Scan for the cell matching the given text and deliver its [x, y] coordinate at center. 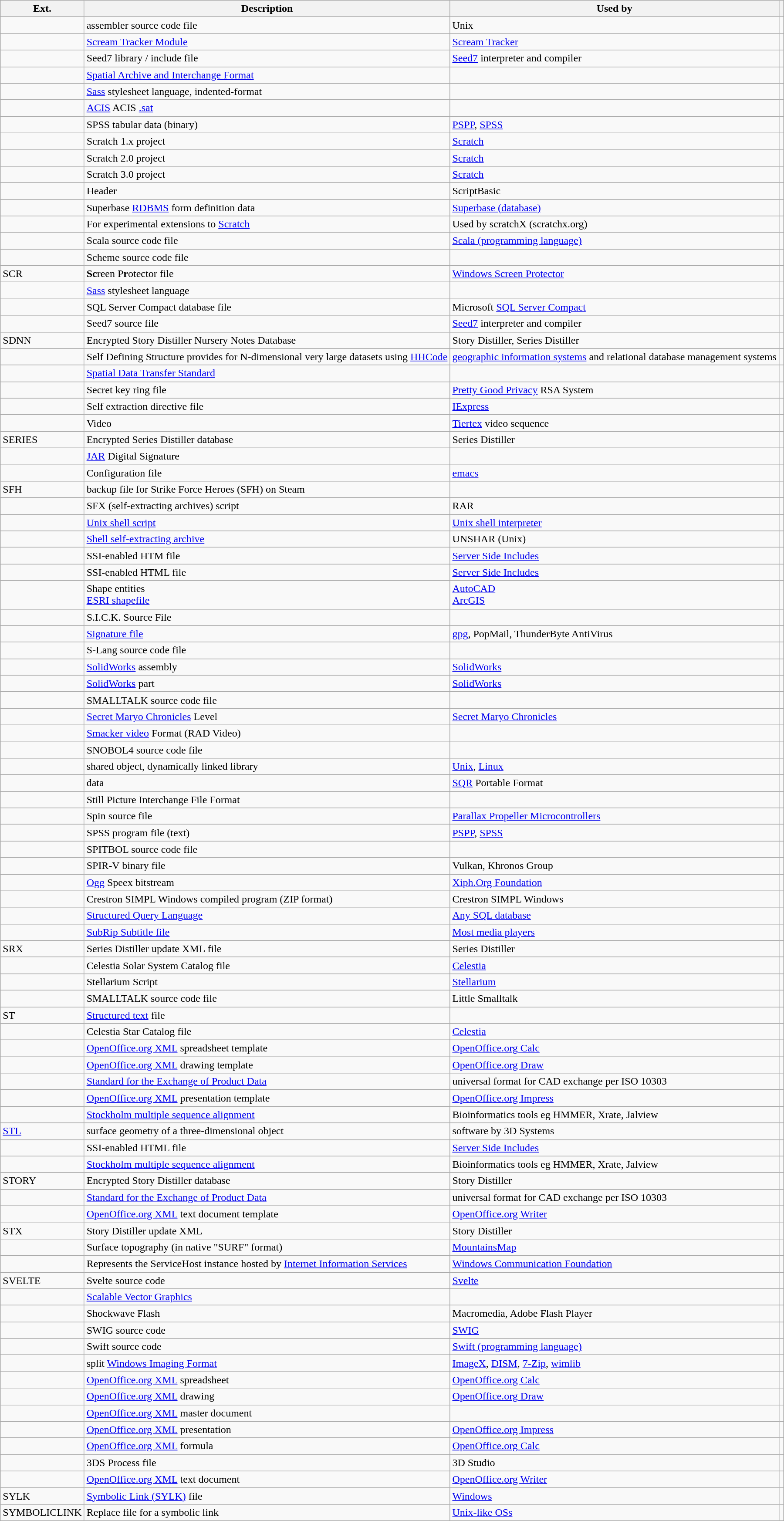
Windows [615, 1496]
SolidWorks part [267, 683]
Sass stylesheet language, indented-format [267, 91]
Shape entitiesESRI shapefile [267, 595]
Story Distiller, Series Distiller [615, 340]
Surface topography (in native "SURF" format) [267, 1247]
Stellarium Script [267, 982]
Tiertex video sequence [615, 423]
SWIG source code [267, 1330]
Celestia Star Catalog file [267, 1032]
Unix [615, 25]
Shockwave Flash [267, 1314]
SFX (self-extracting archives) script [267, 506]
ImageX, DISM, 7-Zip, wimlib [615, 1363]
SERIES [42, 439]
RAR [615, 506]
OpenOffice.org XML formula [267, 1446]
SPITBOL source code file [267, 849]
OpenOffice.org XML spreadsheet template [267, 1048]
Unix shell interpreter [615, 523]
Swift source code [267, 1347]
Sass stylesheet language [267, 291]
SQL Server Compact database file [267, 307]
Most media players [615, 932]
JAR Digital Signature [267, 456]
Spatial Data Transfer Standard [267, 373]
Celestia Solar System Catalog file [267, 965]
Macromedia, Adobe Flash Player [615, 1314]
software by 3D Systems [615, 1131]
OpenOffice.org XML text document [267, 1479]
Xiph.Org Foundation [615, 882]
SSI-enabled HTM file [267, 556]
SCR [42, 274]
ACIS ACIS .sat [267, 108]
Symbolic Link (SYLK) file [267, 1496]
Vulkan, Khronos Group [615, 866]
3D Studio [615, 1463]
Svelte source code [267, 1280]
Unix, Linux [615, 767]
OpenOffice.org XML presentation [267, 1430]
Header [267, 191]
Encrypted Story Distiller database [267, 1181]
SolidWorks assembly [267, 667]
Structured text file [267, 1015]
Represents the ServiceHost instance hosted by Internet Information Services [267, 1264]
Superbase RDBMS form definition data [267, 208]
OpenOffice.org XML drawing template [267, 1065]
SDNN [42, 340]
OpenOffice.org XML drawing [267, 1396]
Seed7 source file [267, 324]
Any SQL database [615, 916]
S.I.C.K. Source File [267, 617]
Secret key ring file [267, 390]
STORY [42, 1181]
Svelte [615, 1280]
SWIG [615, 1330]
split Windows Imaging Format [267, 1363]
Structured Query Language [267, 916]
Still Picture Interchange File Format [267, 800]
Scratch 1.x project [267, 141]
STL [42, 1131]
Scratch 2.0 project [267, 158]
UNSHAR (Unix) [615, 539]
Smacker video Format (RAD Video) [267, 733]
OpenOffice.org XML spreadsheet [267, 1380]
assembler source code file [267, 25]
Self extraction directive file [267, 406]
Crestron SIMPL Windows [615, 899]
Windows Communication Foundation [615, 1264]
SYLK [42, 1496]
Spatial Archive and Interchange Format [267, 75]
Microsoft SQL Server Compact [615, 307]
Signature file [267, 634]
Seed7 library / include file [267, 58]
OpenOffice.org XML presentation template [267, 1098]
backup file for Strike Force Heroes (SFH) on Steam [267, 490]
surface geometry of a three-dimensional object [267, 1131]
Swift (programming language) [615, 1347]
SQR Portable Format [615, 783]
SPIR-V binary file [267, 866]
Scalable Vector Graphics [267, 1297]
Pretty Good Privacy RSA System [615, 390]
Crestron SIMPL Windows compiled program (ZIP format) [267, 899]
Secret Maryo Chronicles Level [267, 717]
geographic information systems and relational database management systems [615, 357]
For experimental extensions to Scratch [267, 224]
ST [42, 1015]
data [267, 783]
SPSS tabular data (binary) [267, 125]
Ext. [42, 9]
Windows Screen Protector [615, 274]
SubRip Subtitle file [267, 932]
ScriptBasic [615, 191]
Description [267, 9]
Scala source code file [267, 241]
SNOBOL4 source code file [267, 750]
Spin source file [267, 816]
Shell self-extracting archive [267, 539]
STX [42, 1230]
Superbase (database) [615, 208]
Scala (programming language) [615, 241]
Encrypted Series Distiller database [267, 439]
Encrypted Story Distiller Nursery Notes Database [267, 340]
gpg, PopMail, ThunderByte AntiVirus [615, 634]
OpenOffice.org XML text document template [267, 1214]
SYMBOLICLINK [42, 1512]
Ogg Speex bitstream [267, 882]
Self Defining Structure provides for N-dimensional very large datasets using HHCode [267, 357]
Unix-like OSs [615, 1512]
Parallax Propeller Microcontrollers [615, 816]
Screen Protector file [267, 274]
SRX [42, 949]
SPSS program file (text) [267, 833]
Scream Tracker [615, 42]
Video [267, 423]
Stellarium [615, 982]
Scratch 3.0 project [267, 174]
Scream Tracker Module [267, 42]
SVELTE [42, 1280]
S-Lang source code file [267, 650]
AutoCADArcGIS [615, 595]
SFH [42, 490]
Little Smalltalk [615, 998]
3DS Process file [267, 1463]
emacs [615, 473]
Secret Maryo Chronicles [615, 717]
Story Distiller update XML [267, 1230]
Scheme source code file [267, 257]
OpenOffice.org XML master document [267, 1413]
Replace file for a symbolic link [267, 1512]
Configuration file [267, 473]
IExpress [615, 406]
shared object, dynamically linked library [267, 767]
Used by scratchX (scratchx.org) [615, 224]
Used by [615, 9]
Series Distiller update XML file [267, 949]
MountainsMap [615, 1247]
Unix shell script [267, 523]
